Scan for the cell matching the given text and deliver its [X, Y] coordinate at center. 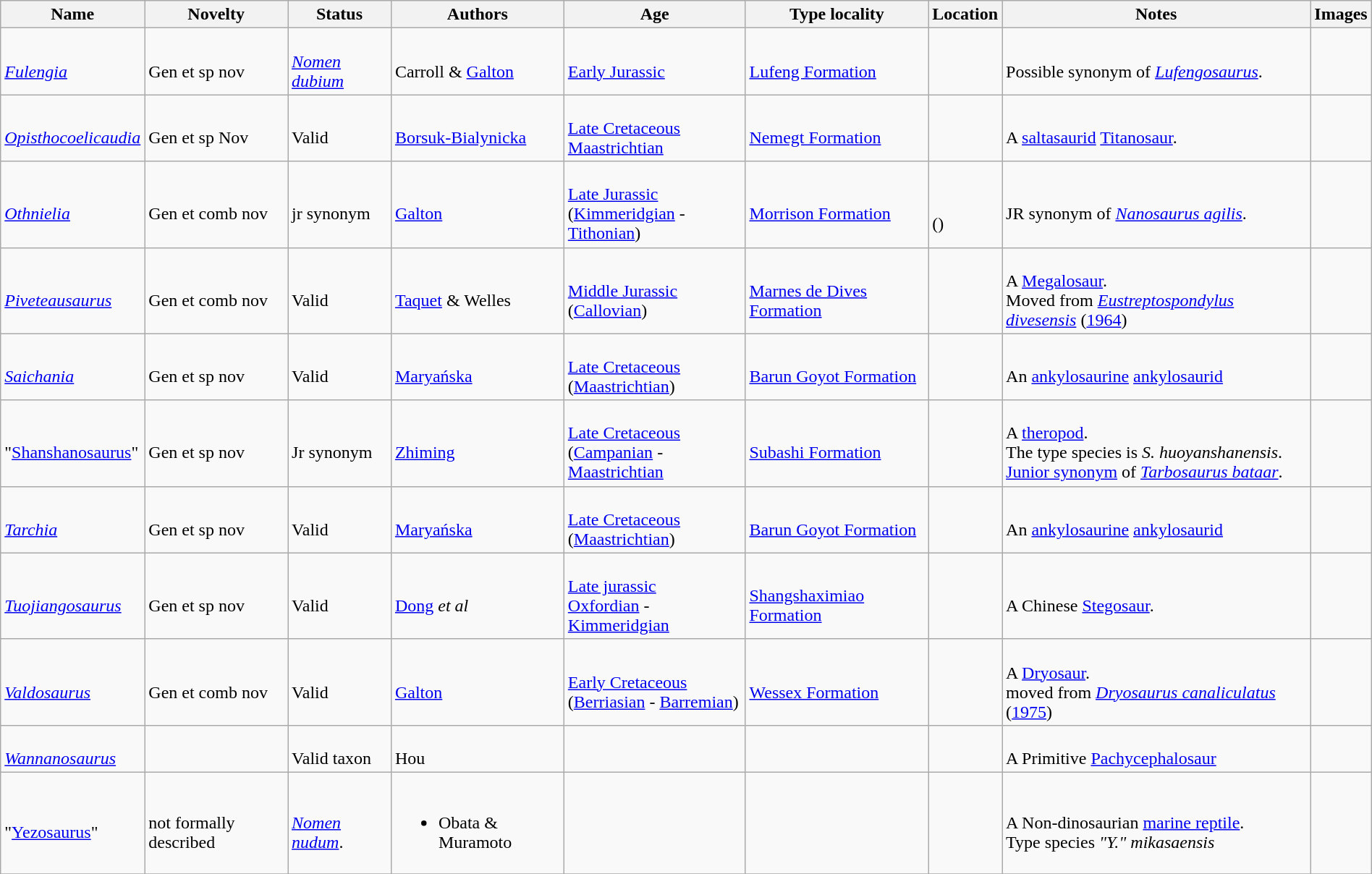
"Shanshanosaurus" [72, 443]
A Chinese Stegosaur. [1156, 596]
JR synonym of Nanosaurus agilis. [1156, 204]
Zhiming [478, 443]
Obata & Muramoto [478, 823]
Nemegt Formation [837, 128]
Dong et al [478, 596]
Authors [478, 14]
Saichania [72, 367]
Tarchia [72, 519]
Opisthocoelicaudia [72, 128]
Tuojiangosaurus [72, 596]
Name [72, 14]
() [965, 204]
Status [340, 14]
Wannanosaurus [72, 748]
Late Jurassic (Kimmeridgian - Tithonian) [654, 204]
Shangshaximiao Formation [837, 596]
Gen et sp Nov [216, 128]
Late CretaceousMaastrichtian [654, 128]
Images [1341, 14]
Jr synonym [340, 443]
Type locality [837, 14]
A saltasaurid Titanosaur. [1156, 128]
Possible synonym of Lufengosaurus. [1156, 61]
Wessex Formation [837, 682]
Early Jurassic [654, 61]
A Non-dinosaurian marine reptile.Type species "Y." mikasaensis [1156, 823]
Hou [478, 748]
Nomen dubium [340, 61]
A Megalosaur. Moved from Eustreptospondylus divesensis (1964) [1156, 291]
A Primitive Pachycephalosaur [1156, 748]
Carroll & Galton [478, 61]
Early Cretaceous(Berriasian - Barremian) [654, 682]
Piveteausaurus [72, 291]
Middle Jurassic (Callovian) [654, 291]
Lufeng Formation [837, 61]
Age [654, 14]
Valid taxon [340, 748]
Late Cretaceous(Campanian - Maastrichtian [654, 443]
Valdosaurus [72, 682]
Fulengia [72, 61]
not formally described [216, 823]
"Yezosaurus" [72, 823]
Nomen nudum. [340, 823]
Location [965, 14]
Othnielia [72, 204]
A Dryosaur.moved from Dryosaurus canaliculatus (1975) [1156, 682]
A theropod.The type species is S. huoyanshanensis.Junior synonym of Tarbosaurus bataar. [1156, 443]
Taquet & Welles [478, 291]
Notes [1156, 14]
jr synonym [340, 204]
Marnes de Dives Formation [837, 291]
Late jurassicOxfordian - Kimmeridgian [654, 596]
Subashi Formation [837, 443]
Novelty [216, 14]
Morrison Formation [837, 204]
Borsuk-Bialynicka [478, 128]
